Identify which cell holds the provided text, then report its [X, Y] central coordinate. 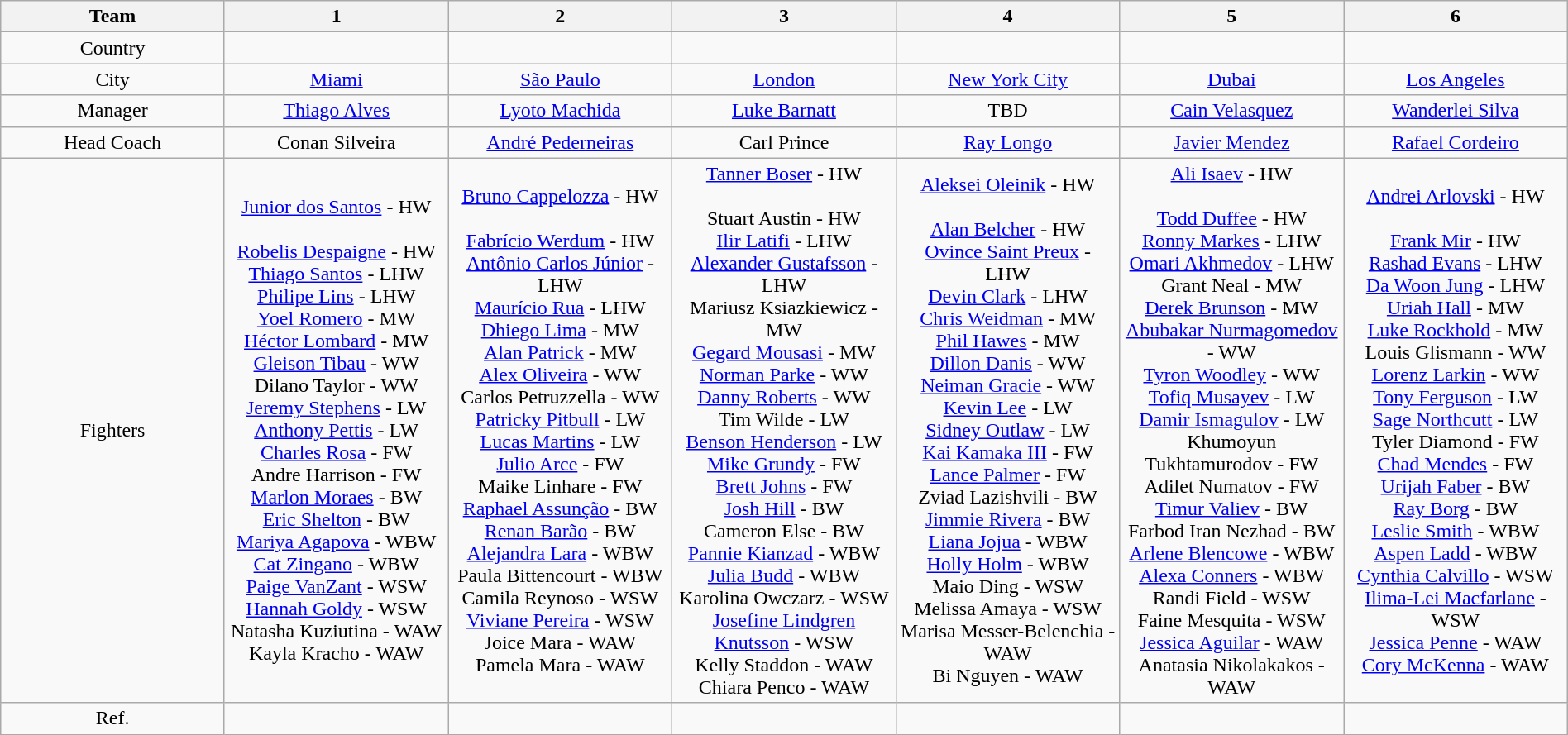
Miami [336, 79]
Ref. [112, 718]
São Paulo [561, 79]
Los Angeles [1456, 79]
Manager [112, 111]
Wanderlei Silva [1456, 111]
Head Coach [112, 142]
London [784, 79]
Country [112, 48]
TBD [1007, 111]
Ray Longo [1007, 142]
1 [336, 17]
2 [561, 17]
Conan Silveira [336, 142]
Cain Velasquez [1232, 111]
Carl Prince [784, 142]
Lyoto Machida [561, 111]
6 [1456, 17]
5 [1232, 17]
City [112, 79]
New York City [1007, 79]
Fighters [112, 430]
Dubai [1232, 79]
Rafael Cordeiro [1456, 142]
Luke Barnatt [784, 111]
André Pederneiras [561, 142]
Thiago Alves [336, 111]
Javier Mendez [1232, 142]
3 [784, 17]
Team [112, 17]
4 [1007, 17]
